Extract the (X, Y) coordinate from the center of the cell holding the provided text.  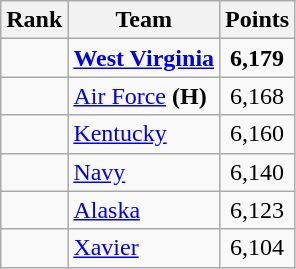
Navy (144, 172)
6,160 (258, 134)
Air Force (H) (144, 96)
6,168 (258, 96)
6,140 (258, 172)
6,104 (258, 248)
Points (258, 20)
6,123 (258, 210)
Xavier (144, 248)
6,179 (258, 58)
Alaska (144, 210)
Team (144, 20)
Rank (34, 20)
West Virginia (144, 58)
Kentucky (144, 134)
